Detect which cell encompasses the target text, then output its (X, Y) center coordinate. 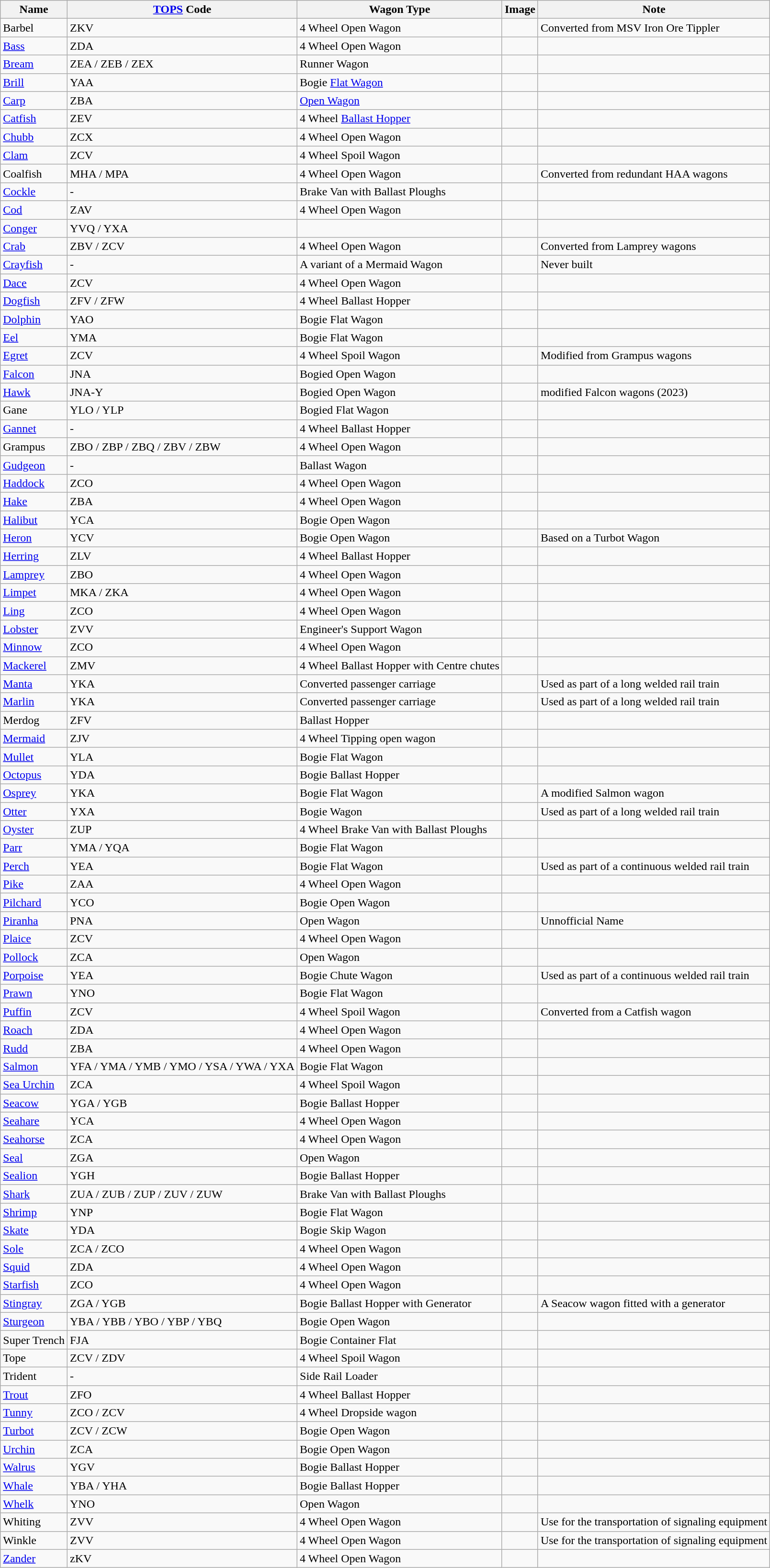
Minnow (34, 647)
YCO (182, 902)
YLA (182, 756)
Falcon (34, 374)
Roach (34, 1030)
Pilchard (34, 902)
ZLV (182, 556)
Bream (34, 64)
Cod (34, 210)
Brill (34, 82)
Lobster (34, 629)
MHA / MPA (182, 173)
Ling (34, 611)
ZKV (182, 28)
Mermaid (34, 738)
Converted from a Catfish wagon (654, 1012)
Super Trench (34, 1340)
Converted from redundant HAA wagons (654, 173)
Never built (654, 265)
Trout (34, 1395)
Haddock (34, 483)
Bogied Flat Wagon (400, 410)
ZUA / ZUB / ZUP / ZUV / ZUW (182, 1194)
Wagon Type (400, 10)
Oyster (34, 830)
A variant of a Mermaid Wagon (400, 265)
ZCA / ZCO (182, 1249)
Seahare (34, 1121)
Bogie Skip Wagon (400, 1230)
Coalfish (34, 173)
ZGA / YGB (182, 1303)
Skate (34, 1230)
ZAA (182, 884)
YBA / YBB / YBO / YBP / YBQ (182, 1321)
Whiting (34, 1522)
Perch (34, 866)
ZMV (182, 666)
Sealion (34, 1176)
Bogie Wagon (400, 812)
Crab (34, 247)
MKA / ZKA (182, 593)
TOPS Code (182, 10)
Engineer's Support Wagon (400, 629)
ZFV (182, 720)
Bogie Container Flat (400, 1340)
Dogfish (34, 301)
Converted from Lamprey wagons (654, 247)
YBA / YHA (182, 1486)
Name (34, 10)
Bogie Chute Wagon (400, 975)
YFA / YMA / YMB / YMO / YSA / YWA / YXA (182, 1066)
Squid (34, 1267)
Parr (34, 848)
4 Wheel Dropside wagon (400, 1413)
Eel (34, 338)
YGV (182, 1467)
Piranha (34, 921)
Whelk (34, 1504)
Ballast Wagon (400, 465)
ZCO / ZCV (182, 1413)
Bass (34, 46)
YMA / YQA (182, 848)
Manta (34, 684)
ZCV / ZCW (182, 1431)
Tope (34, 1358)
YNP (182, 1212)
Conger (34, 228)
Cockle (34, 192)
Rudd (34, 1048)
ZBO (182, 575)
Shark (34, 1194)
Gane (34, 410)
ZJV (182, 738)
YVQ / YXA (182, 228)
YXA (182, 812)
ZFV / ZFW (182, 301)
4 Wheel Brake Van with Ballast Ploughs (400, 830)
Converted from MSV Iron Ore Tippler (654, 28)
Egret (34, 356)
ZGA (182, 1158)
Merdog (34, 720)
Pollock (34, 957)
Note (654, 10)
Side Rail Loader (400, 1376)
Lamprey (34, 575)
Modified from Grampus wagons (654, 356)
ZBV / ZCV (182, 247)
Bogie Ballast Hopper with Generator (400, 1303)
YGH (182, 1176)
PNA (182, 921)
ZAV (182, 210)
Tunny (34, 1413)
Marlin (34, 702)
ZCX (182, 137)
Mackerel (34, 666)
Seacow (34, 1103)
Unnofficial Name (654, 921)
Prawn (34, 993)
ZEA / ZEB / ZEX (182, 64)
Turbot (34, 1431)
Chubb (34, 137)
Hawk (34, 392)
Shrimp (34, 1212)
Starfish (34, 1285)
ZEV (182, 119)
A modified Salmon wagon (654, 793)
Based on a Turbot Wagon (654, 538)
ZFO (182, 1395)
Grampus (34, 447)
JNA-Y (182, 392)
Dolphin (34, 319)
Sturgeon (34, 1321)
Hake (34, 501)
Plaice (34, 939)
Image (520, 10)
YMA (182, 338)
Catfish (34, 119)
Octopus (34, 775)
Mullet (34, 756)
Barbel (34, 28)
Ballast Hopper (400, 720)
ZCV / ZDV (182, 1358)
4 Wheel Ballast Hopper with Centre chutes (400, 666)
Dace (34, 283)
A Seacow wagon fitted with a generator (654, 1303)
Heron (34, 538)
Otter (34, 812)
JNA (182, 374)
Herring (34, 556)
Gudgeon (34, 465)
Trident (34, 1376)
Walrus (34, 1467)
ZBO / ZBP / ZBQ / ZBV / ZBW (182, 447)
Urchin (34, 1449)
Crayfish (34, 265)
Seahorse (34, 1139)
YGA / YGB (182, 1103)
YAA (182, 82)
YCV (182, 538)
Pike (34, 884)
Stingray (34, 1303)
Halibut (34, 519)
Porpoise (34, 975)
Sole (34, 1249)
4 Wheel Tipping open wagon (400, 738)
Zander (34, 1558)
Runner Wagon (400, 64)
zKV (182, 1558)
Seal (34, 1158)
Puffin (34, 1012)
Salmon (34, 1066)
Whale (34, 1486)
modified Falcon wagons (2023) (654, 392)
Osprey (34, 793)
Sea Urchin (34, 1084)
YLO / YLP (182, 410)
Gannet (34, 429)
Clam (34, 155)
FJA (182, 1340)
ZUP (182, 830)
YAO (182, 319)
Limpet (34, 593)
Carp (34, 101)
Winkle (34, 1540)
